Scan for the cell matching the given text and deliver its [x, y] coordinate at center. 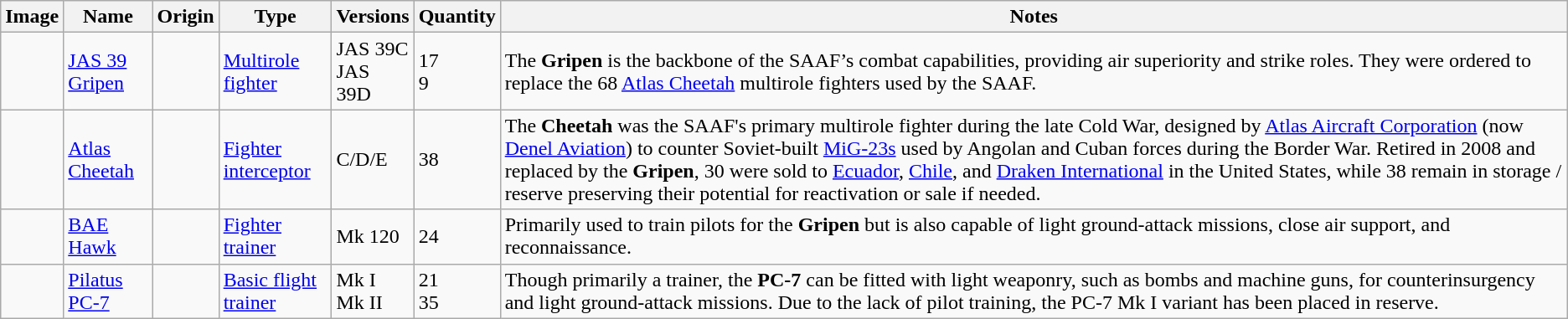
Image [32, 17]
JAS 39CJAS 39D [373, 71]
Basic flight trainer [275, 291]
Primarily used to train pilots for the Gripen but is also capable of light ground-attack missions, close air support, and reconnaissance. [1034, 236]
Versions [373, 17]
Notes [1034, 17]
BAE Hawk [108, 236]
Fighter trainer [275, 236]
Multirole fighter [275, 71]
179 [457, 71]
Pilatus PC-7 [108, 291]
Mk 120 [373, 236]
38 [457, 159]
Atlas Cheetah [108, 159]
Mk IMk II [373, 291]
2135 [457, 291]
Fighter interceptor [275, 159]
24 [457, 236]
Type [275, 17]
JAS 39 Gripen [108, 71]
Quantity [457, 17]
C/D/E [373, 159]
Name [108, 17]
Origin [186, 17]
